Output the (x, y) coordinate of the center of the cell containing the given text.  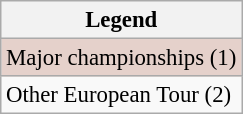
Major championships (1) (122, 58)
Legend (122, 20)
Other European Tour (2) (122, 95)
